Identify which cell holds the provided text, then report its (X, Y) central coordinate. 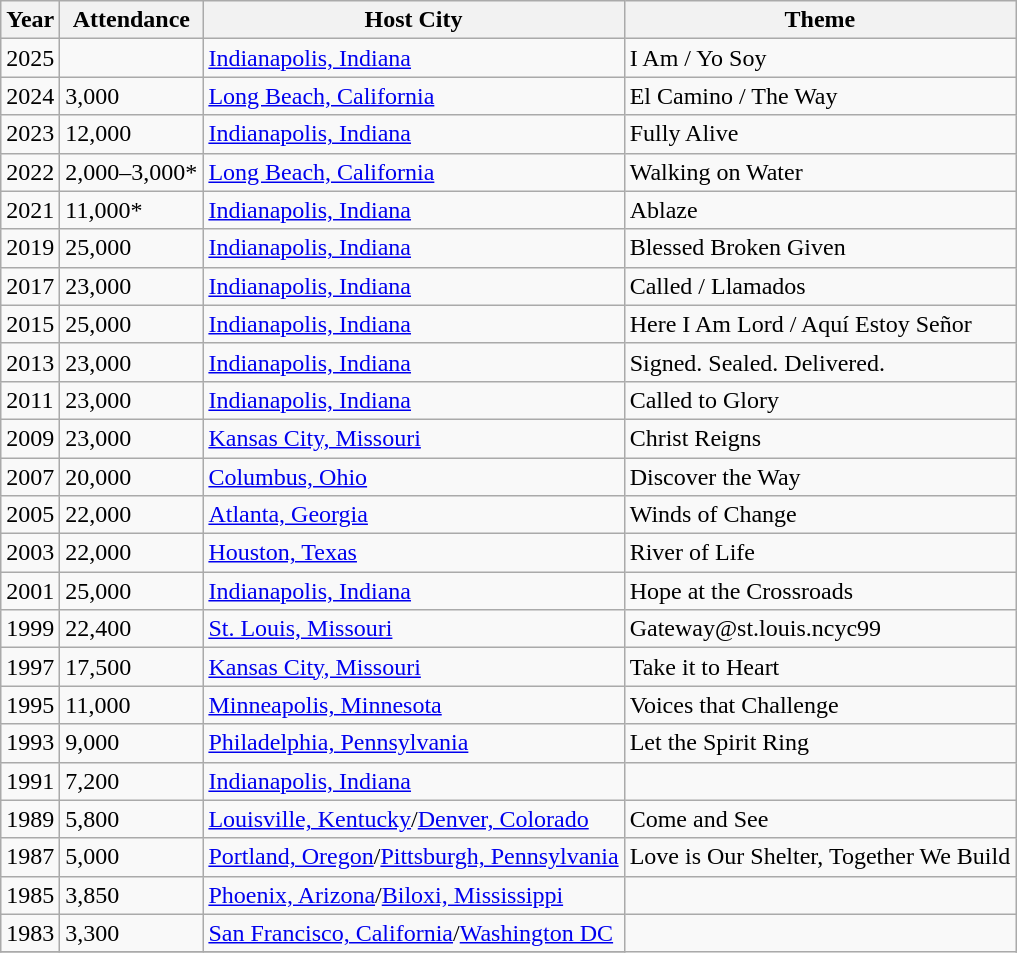
1991 (30, 781)
1983 (30, 933)
Called to Glory (820, 400)
Theme (820, 20)
2025 (30, 58)
Philadelphia, Pennsylvania (414, 743)
Fully Alive (820, 134)
2001 (30, 591)
5,000 (132, 857)
Hope at the Crossroads (820, 591)
St. Louis, Missouri (414, 629)
20,000 (132, 477)
Ablaze (820, 210)
3,300 (132, 933)
2011 (30, 400)
5,800 (132, 819)
Discover the Way (820, 477)
1993 (30, 743)
12,000 (132, 134)
Let the Spirit Ring (820, 743)
22,400 (132, 629)
2007 (30, 477)
2005 (30, 515)
1989 (30, 819)
I Am / Yo Soy (820, 58)
2017 (30, 286)
Love is Our Shelter, Together We Build (820, 857)
Louisville, Kentucky/Denver, Colorado (414, 819)
2015 (30, 324)
Attendance (132, 20)
2013 (30, 362)
Take it to Heart (820, 667)
Portland, Oregon/Pittsburgh, Pennsylvania (414, 857)
Phoenix, Arizona/Biloxi, Mississippi (414, 895)
11,000 (132, 705)
Year (30, 20)
9,000 (132, 743)
2024 (30, 96)
2019 (30, 248)
Christ Reigns (820, 438)
Houston, Texas (414, 553)
1987 (30, 857)
3,850 (132, 895)
El Camino / The Way (820, 96)
7,200 (132, 781)
2021 (30, 210)
Blessed Broken Given (820, 248)
1995 (30, 705)
Signed. Sealed. Delivered. (820, 362)
11,000* (132, 210)
Columbus, Ohio (414, 477)
Gateway@st.louis.ncyc99 (820, 629)
Here I Am Lord / Aquí Estoy Señor (820, 324)
1985 (30, 895)
San Francisco, California/Washington DC (414, 933)
Come and See (820, 819)
1999 (30, 629)
2022 (30, 172)
Host City (414, 20)
2009 (30, 438)
Called / Llamados (820, 286)
Voices that Challenge (820, 705)
17,500 (132, 667)
3,000 (132, 96)
Atlanta, Georgia (414, 515)
1997 (30, 667)
Minneapolis, Minnesota (414, 705)
Winds of Change (820, 515)
River of Life (820, 553)
Walking on Water (820, 172)
2023 (30, 134)
2003 (30, 553)
2,000–3,000* (132, 172)
